Scan for the cell matching the given text and deliver its (X, Y) coordinate at center. 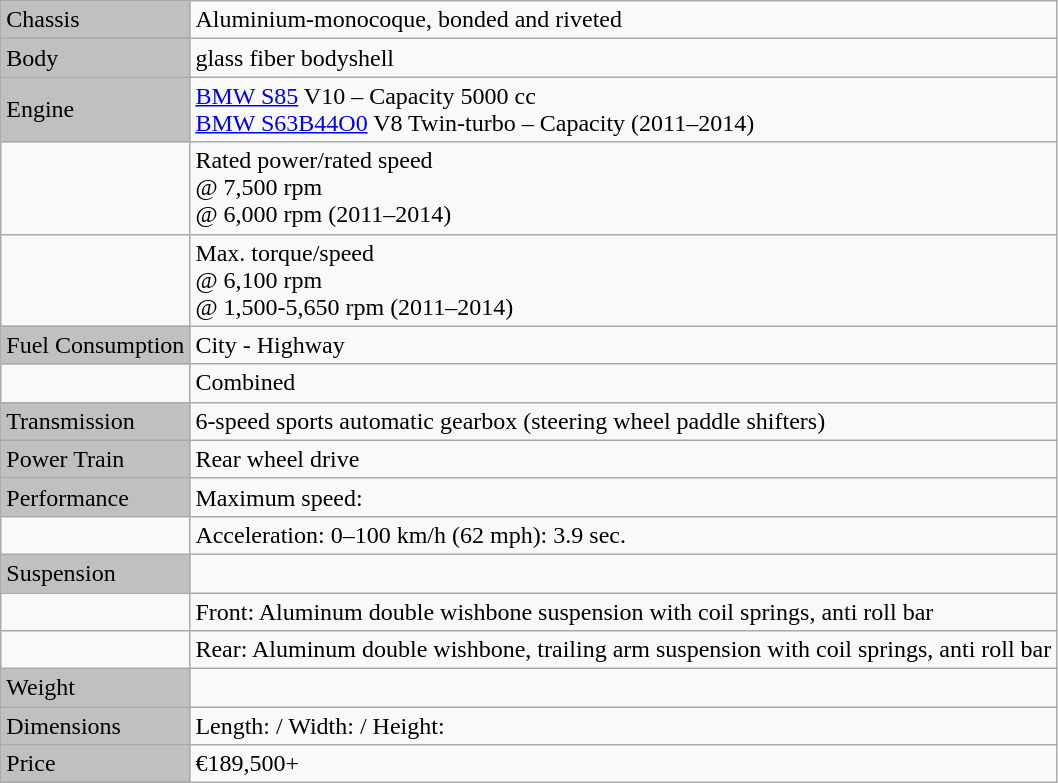
Front: Aluminum double wishbone suspension with coil springs, anti roll bar (624, 611)
City - Highway (624, 345)
Length: / Width: / Height: (624, 726)
Aluminium-monocoque, bonded and riveted (624, 20)
Weight (96, 688)
Combined (624, 383)
6-speed sports automatic gearbox (steering wheel paddle shifters) (624, 421)
Power Train (96, 459)
Transmission (96, 421)
€189,500+ (624, 764)
Suspension (96, 573)
Price (96, 764)
Maximum speed: (624, 497)
Dimensions (96, 726)
Rated power/rated speed @ 7,500 rpm @ 6,000 rpm (2011–2014) (624, 188)
Body (96, 58)
Rear wheel drive (624, 459)
Rear: Aluminum double wishbone, trailing arm suspension with coil springs, anti roll bar (624, 650)
Acceleration: 0–100 km/h (62 mph): 3.9 sec. (624, 535)
glass fiber bodyshell (624, 58)
Engine (96, 110)
Fuel Consumption (96, 345)
BMW S85 V10 – Capacity 5000 ccBMW S63B44O0 V8 Twin-turbo – Capacity (2011–2014) (624, 110)
Chassis (96, 20)
Max. torque/speed @ 6,100 rpm @ 1,500-5,650 rpm (2011–2014) (624, 280)
Performance (96, 497)
